Return (X, Y) of the center of cell containing provided text 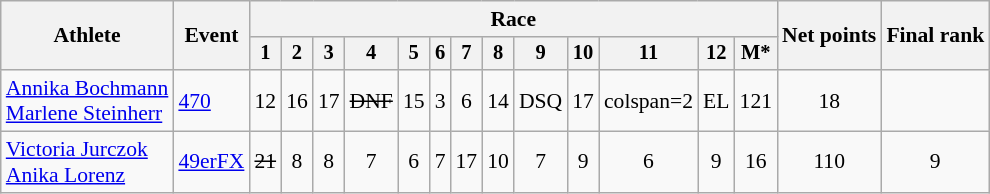
Net points (829, 36)
11 (648, 54)
110 (829, 162)
M* (756, 54)
14 (498, 100)
DSQ (540, 100)
EL (716, 100)
121 (756, 100)
18 (829, 100)
Event (211, 36)
DNF (372, 100)
2 (297, 54)
Annika BochmannMarlene Steinherr (88, 100)
5 (414, 54)
15 (414, 100)
Victoria JurczokAnika Lorenz (88, 162)
1 (265, 54)
colspan=2 (648, 100)
4 (372, 54)
Athlete (88, 36)
Race (513, 19)
21 (265, 162)
49erFX (211, 162)
470 (211, 100)
Final rank (935, 36)
